Identify which cell holds the provided text, then report its (x, y) central coordinate. 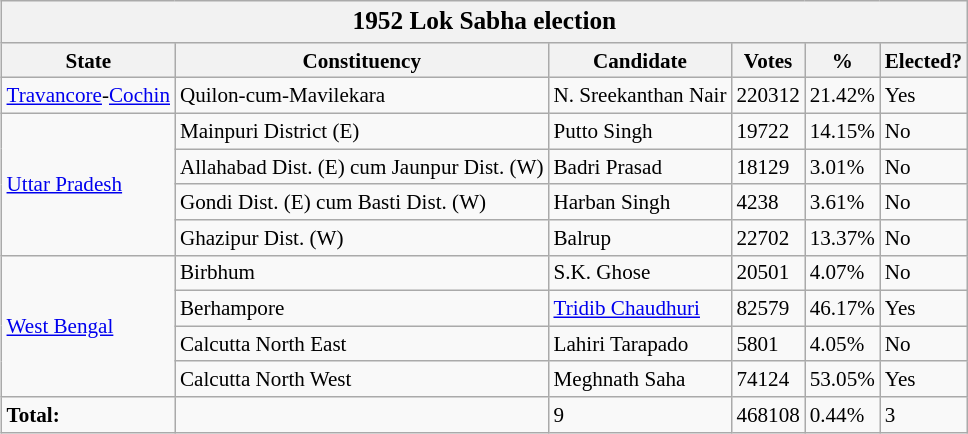
Meghnath Saha (640, 378)
53.05% (842, 378)
S.K. Ghose (640, 272)
Harban Singh (640, 202)
20501 (768, 272)
18129 (768, 166)
9 (640, 414)
Badri Prasad (640, 166)
82579 (768, 308)
46.17% (842, 308)
19722 (768, 130)
Lahiri Tarapado (640, 344)
Calcutta North East (362, 344)
Calcutta North West (362, 378)
Balrup (640, 238)
Berhampore (362, 308)
4.05% (842, 344)
21.42% (842, 96)
22702 (768, 238)
1952 Lok Sabha election (485, 22)
Candidate (640, 60)
13.37% (842, 238)
N. Sreekanthan Nair (640, 96)
Uttar Pradesh (88, 184)
Quilon-cum-Mavilekara (362, 96)
5801 (768, 344)
3 (924, 414)
Allahabad Dist. (E) cum Jaunpur Dist. (W) (362, 166)
Elected? (924, 60)
14.15% (842, 130)
Total: (88, 414)
Gondi Dist. (E) cum Basti Dist. (W) (362, 202)
Putto Singh (640, 130)
220312 (768, 96)
Mainpuri District (E) (362, 130)
Constituency (362, 60)
468108 (768, 414)
State (88, 60)
Travancore-Cochin (88, 96)
Ghazipur Dist. (W) (362, 238)
% (842, 60)
0.44% (842, 414)
74124 (768, 378)
Tridib Chaudhuri (640, 308)
Birbhum (362, 272)
3.01% (842, 166)
4238 (768, 202)
West Bengal (88, 326)
3.61% (842, 202)
4.07% (842, 272)
Votes (768, 60)
